Return (x, y) of the center of cell containing provided text 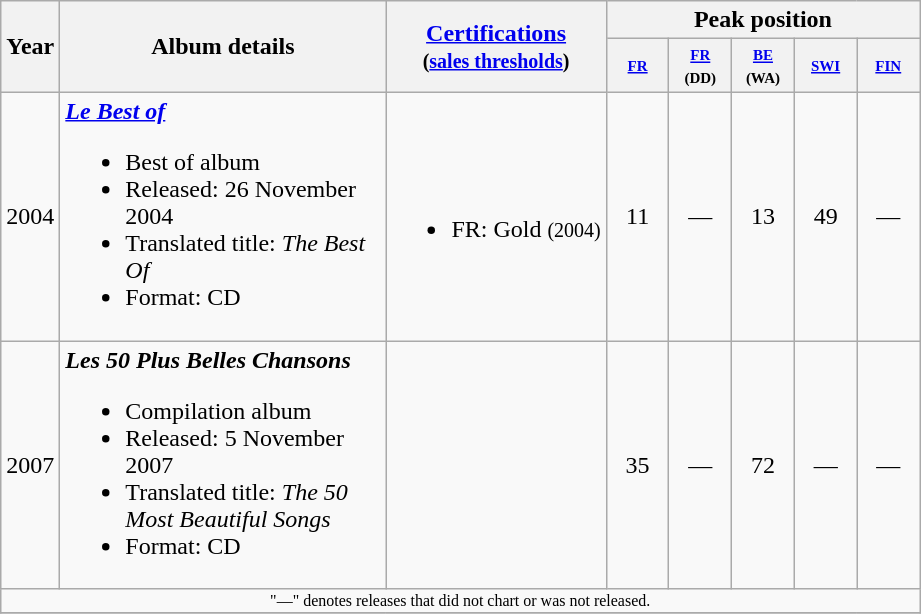
FR: Gold (2004) (496, 216)
72 (764, 465)
35 (638, 465)
Year (30, 47)
11 (638, 216)
FIN (888, 66)
FR (638, 66)
Album details (223, 47)
"—" denotes releases that did not chart or was not released. (460, 601)
Peak position (762, 20)
SWI (826, 66)
FR (DD) (700, 66)
13 (764, 216)
BE (WA) (764, 66)
49 (826, 216)
Certifications(sales thresholds) (496, 47)
Les 50 Plus Belles ChansonsCompilation albumReleased: 5 November 2007Translated title: The 50 Most Beautiful SongsFormat: CD (223, 465)
Le Best ofBest of albumReleased: 26 November 2004Translated title: The Best OfFormat: CD (223, 216)
2007 (30, 465)
2004 (30, 216)
